Pinpoint the cell where the given text exists, returning its [x, y] midpoint coordinate. 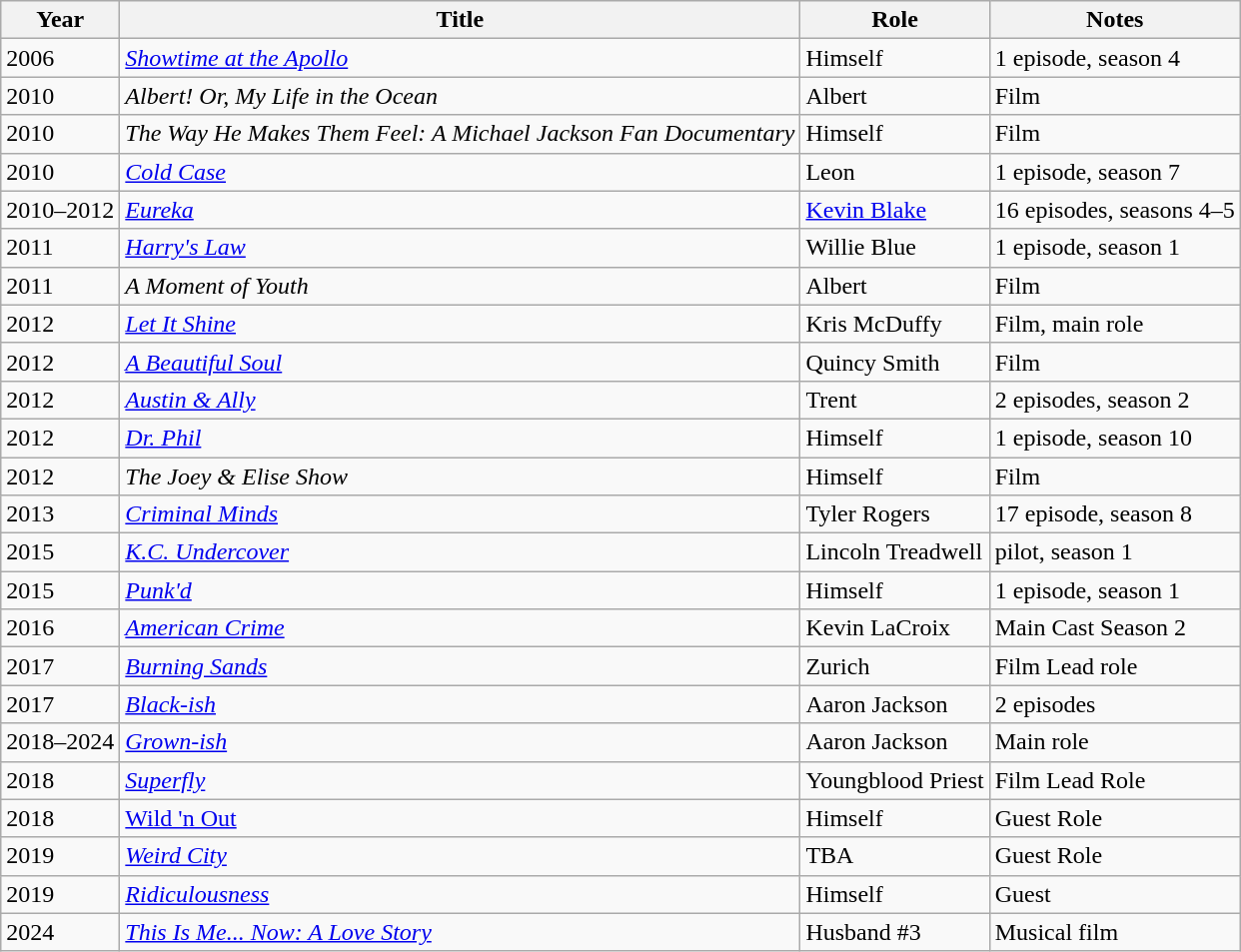
Kevin LaCroix [895, 628]
Title [460, 20]
Husband #3 [895, 932]
Dr. Phil [460, 438]
Burning Sands [460, 666]
Trent [895, 400]
Austin & Ally [460, 400]
Harry's Law [460, 248]
Punk'd [460, 590]
Cold Case [460, 172]
Zurich [895, 666]
Albert! Or, My Life in the Ocean [460, 96]
Willie Blue [895, 248]
Lincoln Treadwell [895, 552]
Ridiculousness [460, 894]
The Way He Makes Them Feel: A Michael Jackson Fan Documentary [460, 134]
1 episode, season 10 [1115, 438]
pilot, season 1 [1115, 552]
Wild 'n Out [460, 818]
Year [60, 20]
Eureka [460, 210]
Main role [1115, 742]
1 episode, season 7 [1115, 172]
16 episodes, seasons 4–5 [1115, 210]
2013 [60, 514]
1 episode, season 4 [1115, 58]
Musical film [1115, 932]
American Crime [460, 628]
TBA [895, 856]
Quincy Smith [895, 362]
Film Lead Role [1115, 780]
Youngblood Priest [895, 780]
Kris McDuffy [895, 324]
Black-ish [460, 704]
K.C. Undercover [460, 552]
Film, main role [1115, 324]
Tyler Rogers [895, 514]
Criminal Minds [460, 514]
A Beautiful Soul [460, 362]
Leon [895, 172]
2016 [60, 628]
Notes [1115, 20]
2018–2024 [60, 742]
The Joey & Elise Show [460, 476]
2 episodes [1115, 704]
Role [895, 20]
Main Cast Season 2 [1115, 628]
A Moment of Youth [460, 286]
2 episodes, season 2 [1115, 400]
Film Lead role [1115, 666]
Weird City [460, 856]
This Is Me... Now: A Love Story [460, 932]
Superfly [460, 780]
Kevin Blake [895, 210]
Grown-ish [460, 742]
17 episode, season 8 [1115, 514]
Let It Shine [460, 324]
2024 [60, 932]
2010–2012 [60, 210]
Showtime at the Apollo [460, 58]
2006 [60, 58]
Guest [1115, 894]
